Return [X, Y] of the center of cell containing provided text 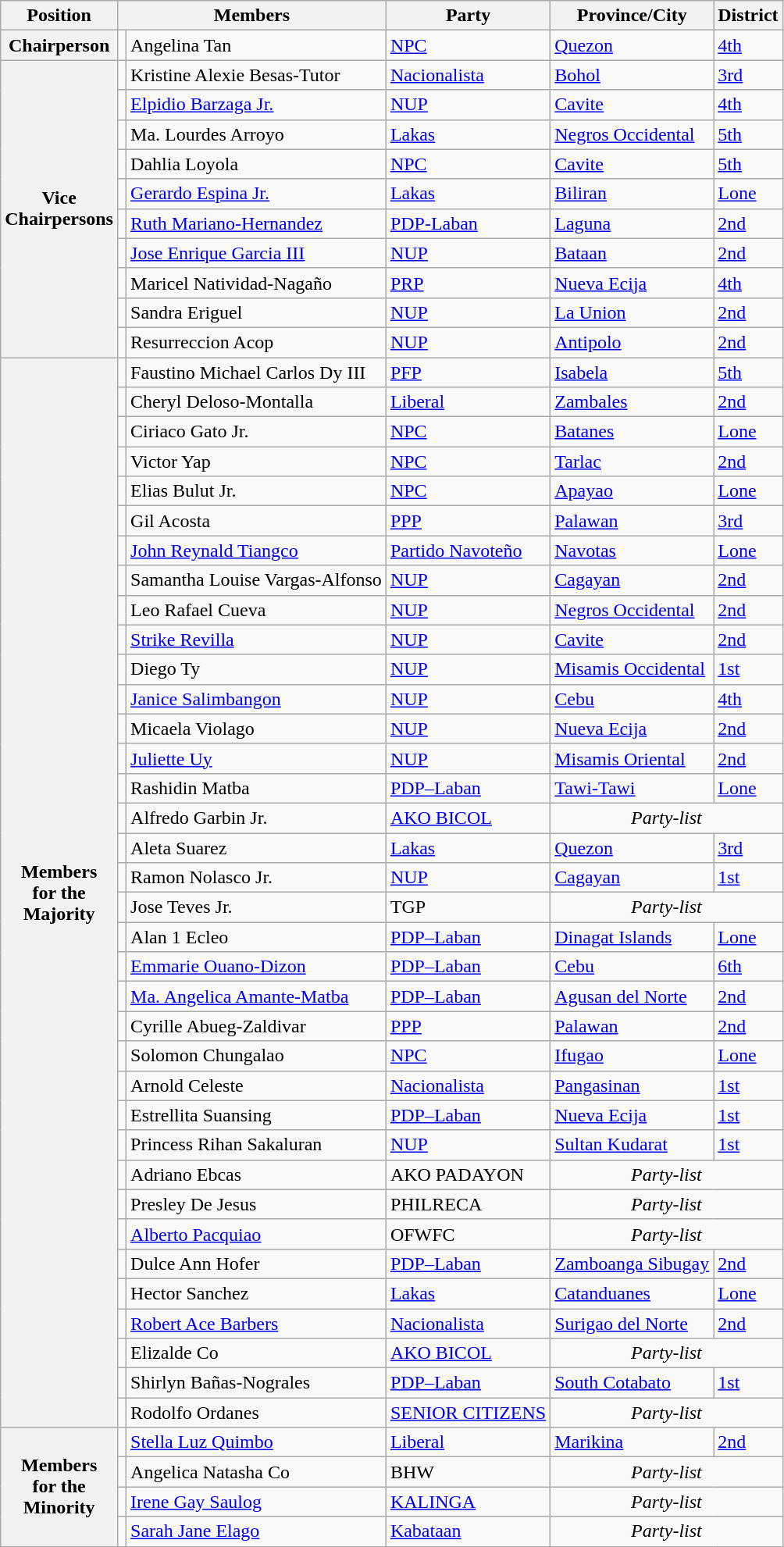
Sarah Jane Elago [256, 1531]
Rashidin Matba [256, 788]
Province/City [633, 16]
Robert Ace Barbers [256, 1324]
Zambales [633, 402]
Strike Revilla [256, 640]
District [748, 16]
Elizalde Co [256, 1353]
BHW [468, 1472]
Jose Enrique Garcia III [256, 253]
Biliran [633, 194]
Presley De Jesus [256, 1204]
Bohol [633, 75]
Gerardo Espina Jr. [256, 194]
Faustino Michael Carlos Dy III [256, 372]
Ruth Mariano-Hernandez [256, 223]
PDP-Laban [468, 223]
Ma. Angelica Amante-Matba [256, 996]
Zamboanga Sibugay [633, 1264]
Princess Rihan Sakaluran [256, 1145]
Tawi-Tawi [633, 788]
Dinagat Islands [633, 937]
Samantha Louise Vargas-Alfonso [256, 580]
Ciriaco Gato Jr. [256, 432]
TGP [468, 907]
Kristine Alexie Besas-Tutor [256, 75]
Adriano Ebcas [256, 1175]
Catanduanes [633, 1293]
Misamis Oriental [633, 758]
Partido Navoteño [468, 551]
Angelica Natasha Co [256, 1472]
Batanes [633, 432]
John Reynald Tiangco [256, 551]
Hector Sanchez [256, 1293]
6th [748, 967]
Estrellita Suansing [256, 1115]
Members [251, 16]
Laguna [633, 223]
Marikina [633, 1442]
Ramon Nolasco Jr. [256, 878]
Navotas [633, 551]
ViceChairpersons [59, 209]
Cyrille Abueg-Zaldivar [256, 1026]
Ifugao [633, 1056]
Kabataan [468, 1531]
Pangasinan [633, 1085]
Apayao [633, 491]
Stella Luz Quimbo [256, 1442]
Cheryl Deloso-Montalla [256, 402]
Membersfor theMinority [59, 1487]
South Cotabato [633, 1383]
Chairperson [59, 45]
Tarlac [633, 462]
Isabela [633, 372]
Alan 1 Ecleo [256, 937]
Aleta Suarez [256, 847]
Victor Yap [256, 462]
Sultan Kudarat [633, 1145]
Diego Ty [256, 669]
Resurreccion Acop [256, 342]
Alfredo Garbin Jr. [256, 818]
Angelina Tan [256, 45]
Rodolfo Ordanes [256, 1413]
Shirlyn Bañas-Nograles [256, 1383]
Dulce Ann Hofer [256, 1264]
Emmarie Ouano-Dizon [256, 967]
Alberto Pacquiao [256, 1234]
La Union [633, 312]
PRP [468, 283]
Party [468, 16]
Sandra Eriguel [256, 312]
Agusan del Norte [633, 996]
Janice Salimbangon [256, 699]
Membersfor theMajority [59, 893]
Leo Rafael Cueva [256, 610]
Gil Acosta [256, 521]
Micaela Violago [256, 729]
PFP [468, 372]
Irene Gay Saulog [256, 1502]
Misamis Occidental [633, 669]
PHILRECA [468, 1204]
Maricel Natividad-Nagaño [256, 283]
Solomon Chungalao [256, 1056]
OFWFC [468, 1234]
Position [59, 16]
Ma. Lourdes Arroyo [256, 134]
KALINGA [468, 1502]
Bataan [633, 253]
Juliette Uy [256, 758]
Elias Bulut Jr. [256, 491]
Jose Teves Jr. [256, 907]
AKO PADAYON [468, 1175]
Dahlia Loyola [256, 164]
Surigao del Norte [633, 1324]
Arnold Celeste [256, 1085]
Elpidio Barzaga Jr. [256, 105]
SENIOR CITIZENS [468, 1413]
Antipolo [633, 342]
